Search for the cell housing the specified text and yield its [X, Y] center coordinate. 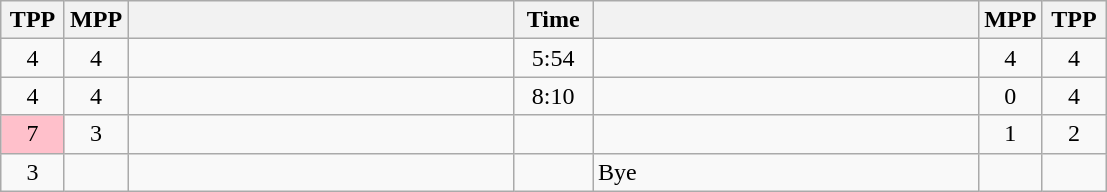
Time [554, 20]
0 [1011, 96]
8:10 [554, 96]
5:54 [554, 58]
7 [33, 134]
1 [1011, 134]
Bye [785, 172]
2 [1074, 134]
